Extract the (X, Y) coordinate from the center of the cell holding the provided text.  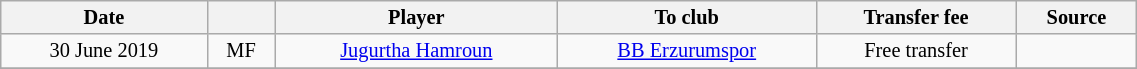
Date (104, 17)
30 June 2019 (104, 51)
BB Erzurumspor (686, 51)
MF (241, 51)
To club (686, 17)
Free transfer (916, 51)
Jugurtha Hamroun (416, 51)
Transfer fee (916, 17)
Player (416, 17)
Source (1076, 17)
